Determine the (x, y) coordinate at the center of the cell enclosing the given text.  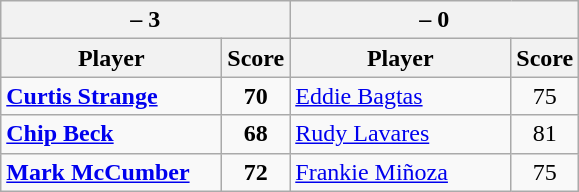
– 3 (146, 20)
Rudy Lavares (400, 134)
Curtis Strange (112, 96)
Mark McCumber (112, 172)
81 (545, 134)
– 0 (434, 20)
Eddie Bagtas (400, 96)
70 (256, 96)
Frankie Miñoza (400, 172)
68 (256, 134)
72 (256, 172)
Chip Beck (112, 134)
